Provide the [x, y] coordinate of the cell's center where the given text is located.  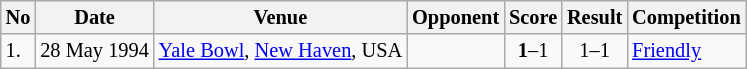
Yale Bowl, New Haven, USA [280, 51]
Score [533, 17]
Result [594, 17]
Venue [280, 17]
Date [94, 17]
Competition [686, 17]
Friendly [686, 51]
1. [18, 51]
Opponent [456, 17]
28 May 1994 [94, 51]
No [18, 17]
